Locate the cell with the specified text and output its (X, Y) center coordinate. 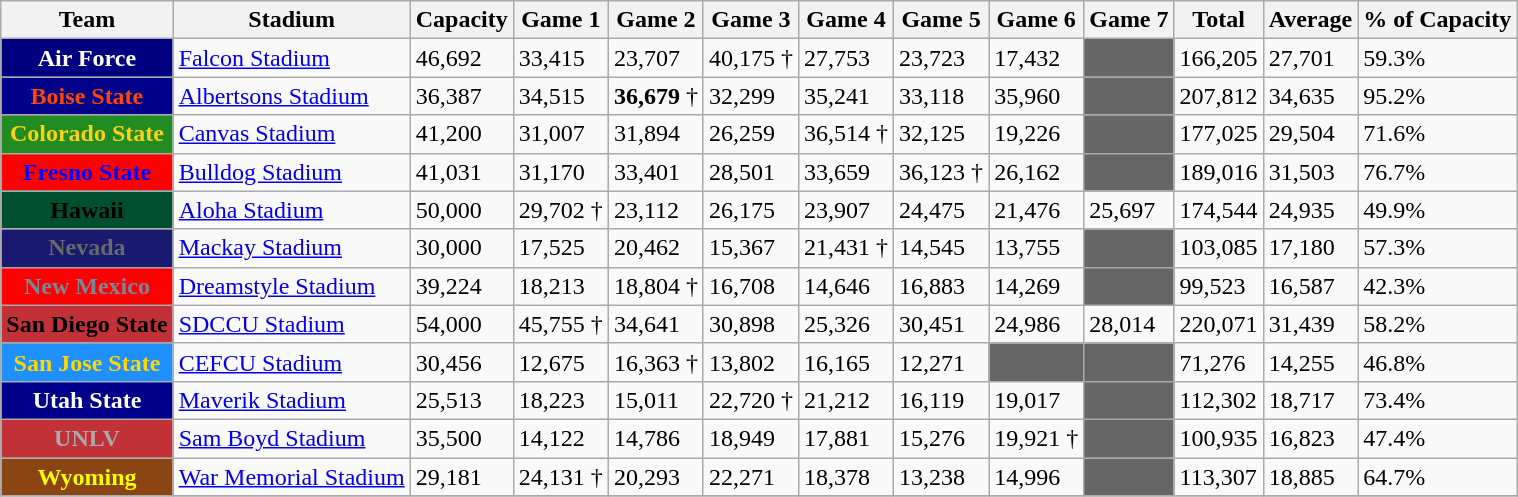
35,500 (462, 438)
57.3% (1438, 248)
45,755 † (560, 324)
26,259 (750, 134)
17,525 (560, 248)
23,112 (656, 210)
16,363 † (656, 362)
Bulldog Stadium (292, 172)
30,456 (462, 362)
27,701 (1310, 58)
Nevada (87, 248)
35,960 (1036, 96)
174,544 (1218, 210)
46.8% (1438, 362)
18,949 (750, 438)
16,587 (1310, 286)
24,935 (1310, 210)
18,885 (1310, 477)
14,996 (1036, 477)
46,692 (462, 58)
36,387 (462, 96)
Stadium (292, 20)
16,165 (846, 362)
Maverik Stadium (292, 400)
Game 2 (656, 20)
24,986 (1036, 324)
Canvas Stadium (292, 134)
26,175 (750, 210)
71,276 (1218, 362)
15,367 (750, 248)
Average (1310, 20)
Utah State (87, 400)
58.2% (1438, 324)
32,299 (750, 96)
207,812 (1218, 96)
36,679 † (656, 96)
189,016 (1218, 172)
42.3% (1438, 286)
Mackay Stadium (292, 248)
18,223 (560, 400)
23,723 (942, 58)
16,708 (750, 286)
34,641 (656, 324)
Air Force (87, 58)
25,513 (462, 400)
Falcon Stadium (292, 58)
34,635 (1310, 96)
33,415 (560, 58)
30,000 (462, 248)
26,162 (1036, 172)
12,271 (942, 362)
25,697 (1129, 210)
16,823 (1310, 438)
31,894 (656, 134)
59.3% (1438, 58)
33,401 (656, 172)
76.7% (1438, 172)
30,898 (750, 324)
War Memorial Stadium (292, 477)
Fresno State (87, 172)
21,431 † (846, 248)
29,181 (462, 477)
% of Capacity (1438, 20)
20,462 (656, 248)
23,707 (656, 58)
34,515 (560, 96)
15,276 (942, 438)
29,702 † (560, 210)
28,014 (1129, 324)
71.6% (1438, 134)
33,118 (942, 96)
Boise State (87, 96)
15,011 (656, 400)
13,238 (942, 477)
18,804 † (656, 286)
18,213 (560, 286)
14,786 (656, 438)
54,000 (462, 324)
13,755 (1036, 248)
Team (87, 20)
166,205 (1218, 58)
112,302 (1218, 400)
Aloha Stadium (292, 210)
95.2% (1438, 96)
19,226 (1036, 134)
31,503 (1310, 172)
14,269 (1036, 286)
25,326 (846, 324)
113,307 (1218, 477)
16,119 (942, 400)
20,293 (656, 477)
177,025 (1218, 134)
SDCCU Stadium (292, 324)
Total (1218, 20)
27,753 (846, 58)
103,085 (1218, 248)
14,122 (560, 438)
13,802 (750, 362)
21,212 (846, 400)
41,200 (462, 134)
29,504 (1310, 134)
30,451 (942, 324)
San Diego State (87, 324)
19,921 † (1036, 438)
Sam Boyd Stadium (292, 438)
17,881 (846, 438)
17,180 (1310, 248)
33,659 (846, 172)
24,475 (942, 210)
31,007 (560, 134)
Colorado State (87, 134)
16,883 (942, 286)
36,123 † (942, 172)
41,031 (462, 172)
39,224 (462, 286)
32,125 (942, 134)
Hawaii (87, 210)
14,545 (942, 248)
100,935 (1218, 438)
Dreamstyle Stadium (292, 286)
21,476 (1036, 210)
220,071 (1218, 324)
Game 6 (1036, 20)
Capacity (462, 20)
22,271 (750, 477)
18,717 (1310, 400)
31,170 (560, 172)
12,675 (560, 362)
99,523 (1218, 286)
19,017 (1036, 400)
Albertsons Stadium (292, 96)
CEFCU Stadium (292, 362)
49.9% (1438, 210)
17,432 (1036, 58)
UNLV (87, 438)
64.7% (1438, 477)
14,255 (1310, 362)
Game 5 (942, 20)
New Mexico (87, 286)
36,514 † (846, 134)
31,439 (1310, 324)
47.4% (1438, 438)
73.4% (1438, 400)
Game 3 (750, 20)
28,501 (750, 172)
San Jose State (87, 362)
50,000 (462, 210)
Game 1 (560, 20)
23,907 (846, 210)
18,378 (846, 477)
Game 4 (846, 20)
Wyoming (87, 477)
14,646 (846, 286)
24,131 † (560, 477)
35,241 (846, 96)
Game 7 (1129, 20)
22,720 † (750, 400)
40,175 † (750, 58)
